Determine the [X, Y] coordinate at the center of the cell enclosing the given text.  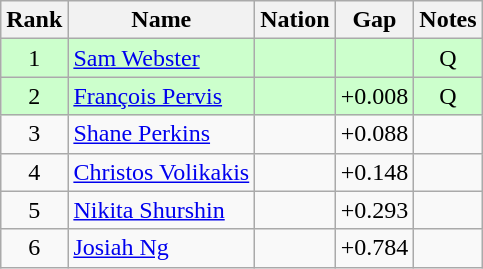
Notes [448, 20]
1 [34, 58]
4 [34, 172]
Josiah Ng [162, 248]
Nikita Shurshin [162, 210]
+0.293 [374, 210]
+0.148 [374, 172]
+0.784 [374, 248]
Gap [374, 20]
Name [162, 20]
François Pervis [162, 96]
2 [34, 96]
Rank [34, 20]
+0.008 [374, 96]
Sam Webster [162, 58]
6 [34, 248]
5 [34, 210]
Shane Perkins [162, 134]
Christos Volikakis [162, 172]
3 [34, 134]
+0.088 [374, 134]
Nation [295, 20]
